For the text-containing cell, return its midpoint in [x, y] coordinate format. 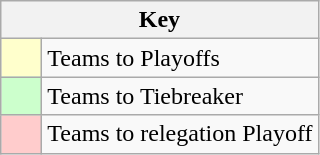
Teams to relegation Playoff [180, 134]
Teams to Playoffs [180, 58]
Key [160, 20]
Teams to Tiebreaker [180, 96]
